Find where the given text appears and provide that cell's center as (x, y) coordinate. 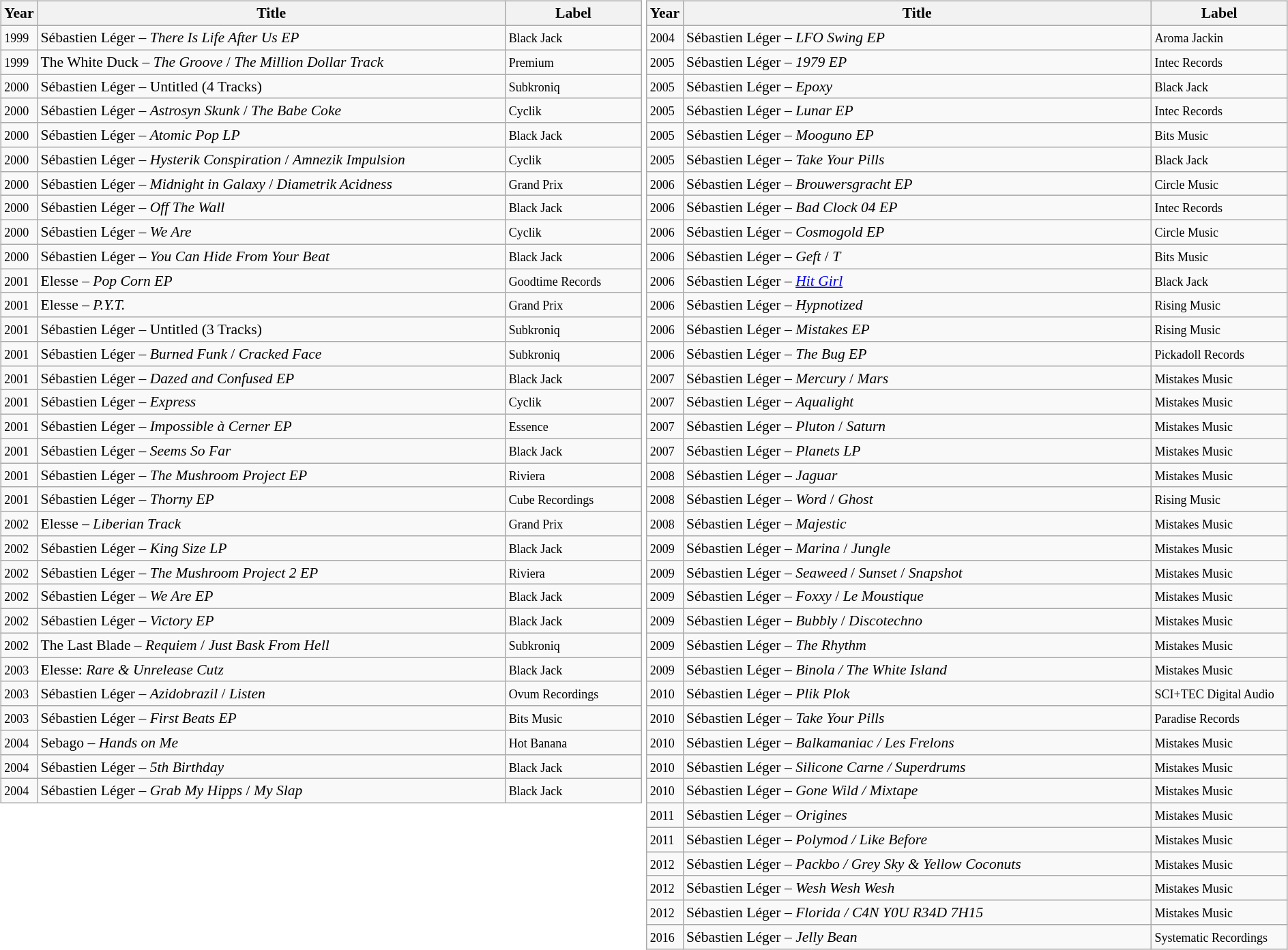
Sébastien Léger – The Bug EP (917, 354)
Sébastien Léger – There Is Life After Us EP (272, 38)
Sébastien Léger – Packbo / Grey Sky & Yellow Coconuts (917, 864)
Sébastien Léger – Aqualight (917, 402)
Sébastien Léger – We Are EP (272, 597)
Sébastien Léger – Untitled (3 Tracks) (272, 329)
Sébastien Léger – Impossible à Cerner EP (272, 426)
Sébastien Léger – Hysterik Conspiration / Amnezik Impulsion (272, 160)
Sébastien Léger – Plik Plok (917, 694)
Sébastien Léger – Express (272, 402)
Sébastien Léger – Burned Funk / Cracked Face (272, 354)
Sébastien Léger – Pluton / Saturn (917, 426)
Paradise Records (1218, 718)
Sébastien Léger – Florida / C4N Y0U R34D 7H15 (917, 912)
Elesse – Pop Corn EP (272, 281)
Sébastien Léger – The Rhythm (917, 645)
Sébastien Léger – Majestic (917, 524)
Sébastien Léger – Hypnotized (917, 305)
Sébastien Léger – LFO Swing EP (917, 38)
Sébastien Léger – Jelly Bean (917, 937)
Sébastien Léger – 1979 EP (917, 62)
Sébastien Léger – Astrosyn Skunk / The Babe Coke (272, 110)
Cube Recordings (574, 499)
Sébastien Léger – Mistakes EP (917, 329)
Sébastien Léger – Epoxy (917, 87)
Sébastien Léger – Bad Clock 04 EP (917, 208)
Sébastien Léger – Seaweed / Sunset / Snapshot (917, 572)
Sébastien Léger – Dazed and Confused EP (272, 378)
Sébastien Léger – Silicone Carne / Superdrums (917, 767)
Sébastien Léger – Binola / The White Island (917, 670)
Sébastien Léger – Thorny EP (272, 499)
Sébastien Léger – Jaguar (917, 475)
Sébastien Léger – Marina / Jungle (917, 548)
Sébastien Léger – Cosmogold EP (917, 232)
Ovum Recordings (574, 694)
Sébastien Léger – Hit Girl (917, 281)
Hot Banana (574, 743)
The Last Blade – Requiem / Just Bask From Hell (272, 645)
Sébastien Léger – Gone Wild / Mixtape (917, 791)
Sébastien Léger – Wesh Wesh Wesh (917, 888)
SCI+TEC Digital Audio (1218, 694)
Sébastien Léger – Atomic Pop LP (272, 135)
Elesse – Liberian Track (272, 524)
Systematic Recordings (1218, 937)
The White Duck – The Groove / The Million Dollar Track (272, 62)
Sébastien Léger – Mercury / Mars (917, 378)
Sébastien Léger – Lunar EP (917, 110)
Sébastien Léger – Off The Wall (272, 208)
Sébastien Léger – Seems So Far (272, 451)
Sébastien Léger – Foxxy / Le Moustique (917, 597)
Sébastien Léger – Brouwersgracht EP (917, 183)
Sebago – Hands on Me (272, 743)
Premium (574, 62)
Sébastien Léger – Origines (917, 815)
Sébastien Léger – Grab My Hipps / My Slap (272, 791)
Sébastien Léger – Azidobrazil / Listen (272, 694)
Aroma Jackin (1218, 38)
Sébastien Léger – Planets LP (917, 451)
Sébastien Léger – Word / Ghost (917, 499)
Sébastien Léger – Victory EP (272, 621)
Sébastien Léger – The Mushroom Project EP (272, 475)
Essence (574, 426)
Sébastien Léger – Untitled (4 Tracks) (272, 87)
Sébastien Léger – 5th Birthday (272, 767)
Sébastien Léger – We Are (272, 232)
Sébastien Léger – King Size LP (272, 548)
Sébastien Léger – Geft / T (917, 256)
Sébastien Léger – Polymod / Like Before (917, 840)
Sébastien Léger – Balkamaniac / Les Frelons (917, 743)
Sébastien Léger – The Mushroom Project 2 EP (272, 572)
Sébastien Léger – You Can Hide From Your Beat (272, 256)
Sébastien Léger – First Beats EP (272, 718)
Pickadoll Records (1218, 354)
2016 (664, 937)
Elesse – P.Y.T. (272, 305)
Sébastien Léger – Midnight in Galaxy / Diametrik Acidness (272, 183)
Goodtime Records (574, 281)
Sébastien Léger – Bubbly / Discotechno (917, 621)
Sébastien Léger – Mooguno EP (917, 135)
Elesse: Rare & Unrelease Cutz (272, 670)
